Return (X, Y) of the center of cell containing provided text 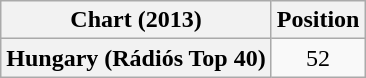
Hungary (Rádiós Top 40) (136, 58)
52 (318, 58)
Position (318, 20)
Chart (2013) (136, 20)
